Pinpoint the cell where the given text exists, returning its [x, y] midpoint coordinate. 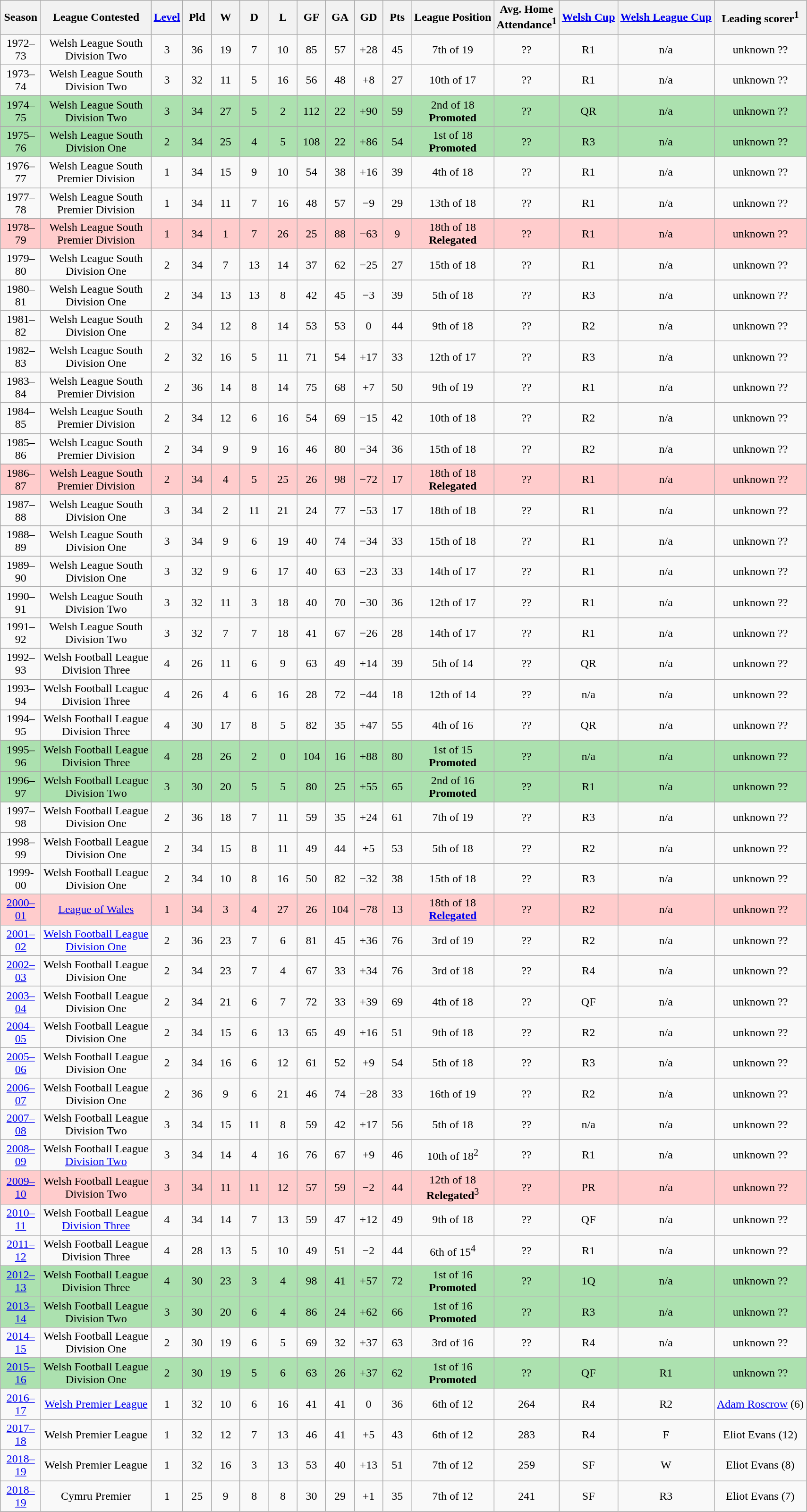
PR [588, 1188]
10th of 18 [452, 418]
1978–79 [21, 234]
2005–06 [21, 1063]
Pld [197, 17]
2008–09 [21, 1156]
1982–83 [21, 357]
GF [312, 17]
−26 [368, 633]
259 [527, 1465]
1987–88 [21, 510]
5th of 14 [452, 664]
2004–05 [21, 1032]
1st of 18Promoted [452, 142]
GD [368, 17]
10th of 182 [452, 1156]
77 [340, 510]
1997–98 [21, 818]
−3 [368, 296]
2003–04 [21, 1002]
1974–75 [21, 110]
+1 [368, 1496]
1989–90 [21, 571]
1977–78 [21, 203]
2002–03 [21, 971]
+28 [368, 49]
1991–92 [21, 633]
283 [527, 1435]
−28 [368, 1093]
−23 [368, 571]
+8 [368, 80]
2009–10 [21, 1188]
1981–82 [21, 326]
1998–99 [21, 848]
+24 [368, 818]
3rd of 19 [452, 940]
75 [312, 387]
+13 [368, 1465]
−15 [368, 418]
68 [340, 387]
−53 [368, 510]
2001–02 [21, 940]
2016–17 [21, 1404]
−78 [368, 909]
112 [312, 110]
71 [312, 357]
18th of 18 [452, 510]
2013–14 [21, 1311]
−72 [368, 480]
2017–18 [21, 1435]
+12 [368, 1220]
108 [312, 142]
81 [312, 940]
2006–07 [21, 1093]
12th of 18Relegated3 [452, 1188]
1995–96 [21, 756]
Level [167, 17]
+39 [368, 1002]
+90 [368, 110]
1st of 15Promoted [452, 756]
L [283, 17]
Welsh League Cup [666, 17]
Eliot Evans (8) [760, 1465]
+7 [368, 387]
3rd of 16 [452, 1343]
+86 [368, 142]
Welsh Cup [588, 17]
League Position [452, 17]
1972–73 [21, 49]
Eliot Evans (12) [760, 1435]
1973–74 [21, 80]
70 [340, 602]
1985–86 [21, 448]
+62 [368, 1311]
1992–93 [21, 664]
2nd of 18Promoted [452, 110]
Cymru Premier [96, 1496]
Adam Roscrow (6) [760, 1404]
−32 [368, 879]
GA [340, 17]
Eliot Evans (7) [760, 1496]
3rd of 18 [452, 971]
League of Wales [96, 909]
Leading scorer1 [760, 17]
+47 [368, 725]
+36 [368, 940]
264 [527, 1404]
2012–13 [21, 1281]
1988–89 [21, 541]
1993–94 [21, 695]
−44 [368, 695]
+88 [368, 756]
2010–11 [21, 1220]
D [254, 17]
Season [21, 17]
88 [340, 234]
1996–97 [21, 786]
55 [398, 725]
2007–08 [21, 1124]
16th of 19 [452, 1093]
66 [398, 1311]
1976–77 [21, 173]
4th of 16 [452, 725]
F [666, 1435]
1Q [588, 1281]
1975–76 [21, 142]
−25 [368, 264]
League Contested [96, 17]
2nd of 16Promoted [452, 786]
2000–01 [21, 909]
1979–80 [21, 264]
37 [312, 264]
1994–95 [21, 725]
9th of 19 [452, 387]
241 [527, 1496]
−9 [368, 203]
85 [312, 49]
1999-00 [21, 879]
86 [312, 1311]
13th of 18 [452, 203]
2011–12 [21, 1250]
−63 [368, 234]
1980–81 [21, 296]
2015–16 [21, 1373]
1986–87 [21, 480]
Avg. HomeAttendance1 [527, 17]
10th of 17 [452, 80]
−30 [368, 602]
+57 [368, 1281]
1990–91 [21, 602]
Pts [398, 17]
+14 [368, 664]
1983–84 [21, 387]
2014–15 [21, 1343]
+55 [368, 786]
52 [340, 1063]
12th of 14 [452, 695]
47 [340, 1220]
1984–85 [21, 418]
+34 [368, 971]
6th of 154 [452, 1250]
43 [398, 1435]
